Determine the [X, Y] coordinate at the center of the cell enclosing the given text.  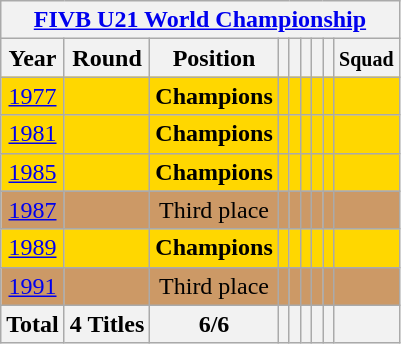
4 Titles [107, 324]
1987 [33, 210]
6/6 [214, 324]
Position [214, 58]
1977 [33, 96]
1991 [33, 286]
1989 [33, 248]
Year [33, 58]
Squad [367, 58]
FIVB U21 World Championship [200, 20]
1985 [33, 172]
Total [33, 324]
1981 [33, 134]
Round [107, 58]
